Find where the given text appears and provide that cell's center as (X, Y) coordinate. 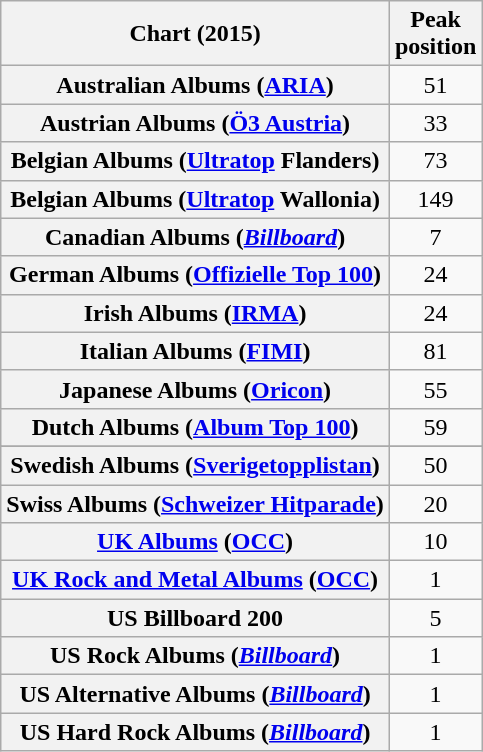
Canadian Albums (Billboard) (196, 237)
UK Albums (OCC) (196, 542)
Swedish Albums (Sverigetopplistan) (196, 465)
Swiss Albums (Schweizer Hitparade) (196, 503)
81 (435, 351)
UK Rock and Metal Albums (OCC) (196, 580)
Australian Albums (ARIA) (196, 85)
Austrian Albums (Ö3 Austria) (196, 123)
Irish Albums (IRMA) (196, 313)
73 (435, 161)
Chart (2015) (196, 34)
US Alternative Albums (Billboard) (196, 694)
Peakposition (435, 34)
7 (435, 237)
5 (435, 618)
US Hard Rock Albums (Billboard) (196, 732)
20 (435, 503)
50 (435, 465)
Dutch Albums (Album Top 100) (196, 427)
Belgian Albums (Ultratop Flanders) (196, 161)
German Albums (Offizielle Top 100) (196, 275)
59 (435, 427)
Italian Albums (FIMI) (196, 351)
33 (435, 123)
51 (435, 85)
US Billboard 200 (196, 618)
10 (435, 542)
Belgian Albums (Ultratop Wallonia) (196, 199)
Japanese Albums (Oricon) (196, 389)
149 (435, 199)
US Rock Albums (Billboard) (196, 656)
55 (435, 389)
